Capture the cell that displays the provided text and extract its (X, Y) central coordinate. 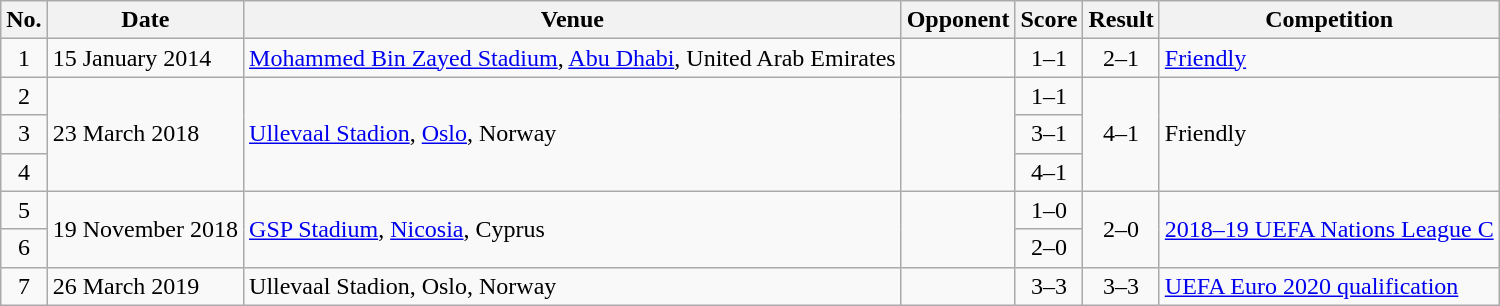
19 November 2018 (145, 229)
Venue (573, 20)
Score (1049, 20)
GSP Stadium, Nicosia, Cyprus (573, 229)
15 January 2014 (145, 58)
4 (24, 172)
Result (1121, 20)
6 (24, 248)
2018–19 UEFA Nations League C (1329, 229)
No. (24, 20)
2–1 (1121, 58)
UEFA Euro 2020 qualification (1329, 286)
26 March 2019 (145, 286)
2 (24, 96)
23 March 2018 (145, 134)
Opponent (958, 20)
1–0 (1049, 210)
Mohammed Bin Zayed Stadium, Abu Dhabi, United Arab Emirates (573, 58)
7 (24, 286)
5 (24, 210)
Competition (1329, 20)
3 (24, 134)
3–1 (1049, 134)
1 (24, 58)
Date (145, 20)
